Return the (X, Y) coordinate for the center point of the cell that contains the specified text.  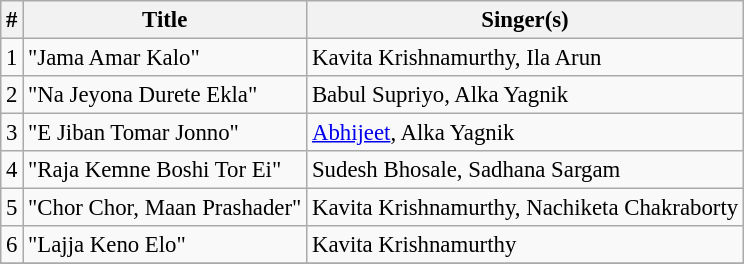
6 (12, 245)
"Na Jeyona Durete Ekla" (165, 95)
2 (12, 95)
"Chor Chor, Maan Prashader" (165, 208)
4 (12, 170)
5 (12, 208)
1 (12, 58)
Kavita Krishnamurthy (526, 245)
"Jama Amar Kalo" (165, 58)
Kavita Krishnamurthy, Ila Arun (526, 58)
"Lajja Keno Elo" (165, 245)
Title (165, 20)
Kavita Krishnamurthy, Nachiketa Chakraborty (526, 208)
3 (12, 133)
Abhijeet, Alka Yagnik (526, 133)
"Raja Kemne Boshi Tor Ei" (165, 170)
Sudesh Bhosale, Sadhana Sargam (526, 170)
# (12, 20)
Babul Supriyo, Alka Yagnik (526, 95)
Singer(s) (526, 20)
"E Jiban Tomar Jonno" (165, 133)
